Scan for the cell matching the given text and deliver its [X, Y] coordinate at center. 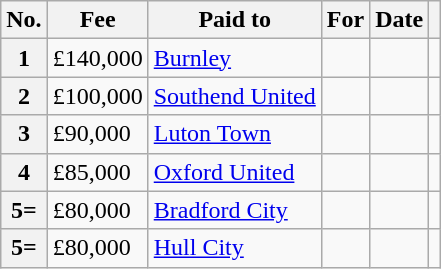
For [345, 20]
Fee [98, 20]
Hull City [234, 248]
3 [24, 134]
£85,000 [98, 172]
4 [24, 172]
Oxford United [234, 172]
Luton Town [234, 134]
Date [400, 20]
£100,000 [98, 96]
Paid to [234, 20]
Bradford City [234, 210]
£90,000 [98, 134]
2 [24, 96]
No. [24, 20]
1 [24, 58]
Burnley [234, 58]
Southend United [234, 96]
£140,000 [98, 58]
